Search for the cell housing the specified text and yield its (X, Y) center coordinate. 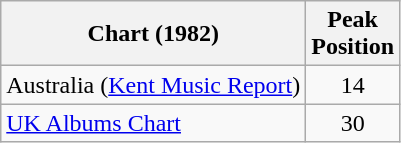
30 (353, 123)
Australia (Kent Music Report) (154, 85)
Peak Position (353, 34)
UK Albums Chart (154, 123)
14 (353, 85)
Chart (1982) (154, 34)
